Determine the [x, y] coordinate at the center of the cell enclosing the given text.  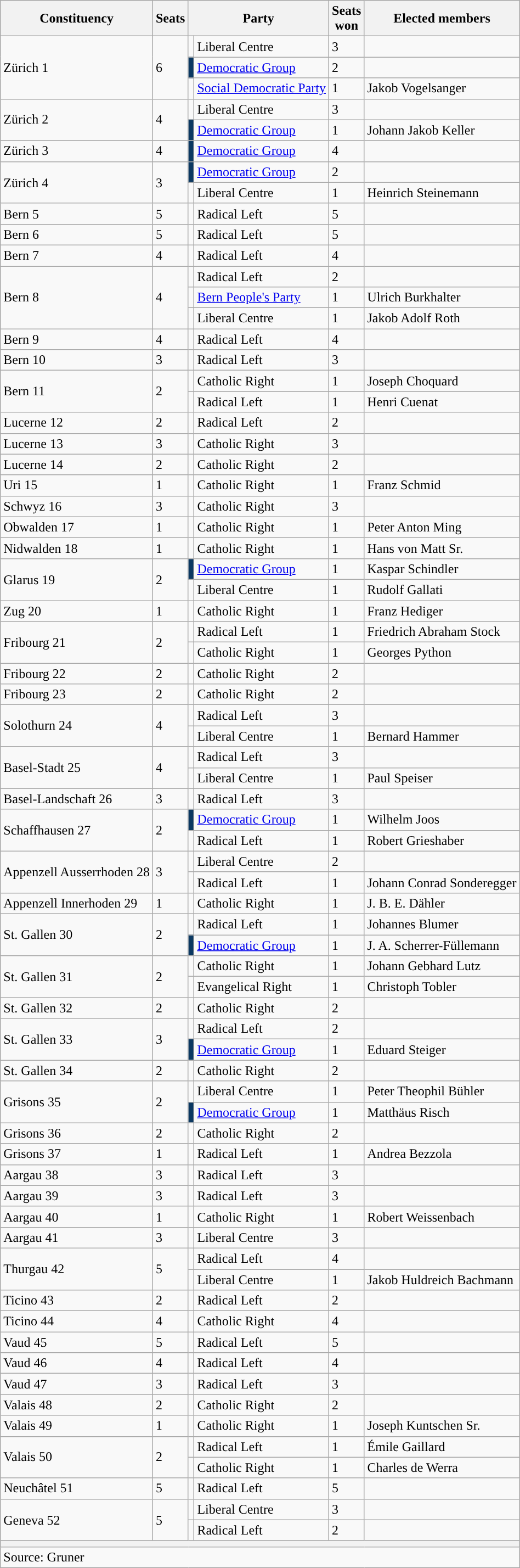
Eduard Steiger [442, 1050]
Wilhelm Joos [442, 820]
Zug 20 [77, 611]
Henri Cuenat [442, 402]
Émile Gaillard [442, 1447]
Nidwalden 18 [77, 548]
Neuchâtel 51 [77, 1488]
Bern 11 [77, 391]
Robert Weissenbach [442, 1217]
Zürich 3 [77, 151]
Geneva 52 [77, 1520]
Johann Gebhard Lutz [442, 966]
Valais 49 [77, 1426]
Lucerne 13 [77, 444]
Bern 6 [77, 234]
St. Gallen 33 [77, 1039]
Aargau 39 [77, 1196]
Party [259, 19]
Robert Grieshaber [442, 841]
Fribourg 21 [77, 642]
Bernard Hammer [442, 736]
Joseph Choquard [442, 381]
Aargau 40 [77, 1217]
Bern 10 [77, 360]
Franz Hediger [442, 611]
J. B. E. Dähler [442, 903]
Thurgau 42 [77, 1269]
Vaud 45 [77, 1342]
6 [170, 68]
Schaffhausen 27 [77, 830]
Johannes Blumer [442, 924]
Basel-Stadt 25 [77, 768]
Friedrich Abraham Stock [442, 632]
Rudolf Gallati [442, 590]
Vaud 47 [77, 1384]
Appenzell Ausserrhoden 28 [77, 872]
St. Gallen 32 [77, 1008]
Schwyz 16 [77, 506]
Glarus 19 [77, 579]
Zürich 4 [77, 182]
Johann Jakob Keller [442, 130]
Heinrich Steinemann [442, 193]
Constituency [77, 19]
Kaspar Schindler [442, 569]
Jakob Adolf Roth [442, 318]
Jakob Vogelsanger [442, 88]
Seats [170, 19]
Andrea Bezzola [442, 1154]
Obwalden 17 [77, 527]
Zürich 2 [77, 120]
Basel-Landschaft 26 [77, 799]
Uri 15 [77, 485]
Elected members [442, 19]
Johann Conrad Sonderegger [442, 882]
Ulrich Burkhalter [442, 298]
Grisons 37 [77, 1154]
Zürich 1 [77, 68]
Grisons 36 [77, 1133]
Appenzell Innerhoden 29 [77, 903]
Bern 5 [77, 214]
Lucerne 12 [77, 423]
Ticino 44 [77, 1321]
Fribourg 23 [77, 695]
Charles de Werra [442, 1468]
Grisons 35 [77, 1102]
Fribourg 22 [77, 674]
St. Gallen 31 [77, 977]
Ticino 43 [77, 1301]
Christoph Tobler [442, 987]
Aargau 38 [77, 1175]
Bern 8 [77, 297]
Hans von Matt Sr. [442, 548]
Solothurn 24 [77, 726]
Peter Anton Ming [442, 527]
Source: Gruner [260, 1557]
St. Gallen 34 [77, 1071]
Seatswon [347, 19]
Matthäus Risch [442, 1112]
Bern 9 [77, 339]
Valais 48 [77, 1405]
Bern 7 [77, 255]
Paul Speiser [442, 778]
Aargau 41 [77, 1237]
J. A. Scherrer-Füllemann [442, 945]
Joseph Kuntschen Sr. [442, 1426]
Franz Schmid [442, 485]
Bern People's Party [262, 298]
Peter Theophil Bühler [442, 1091]
Social Democratic Party [262, 88]
Jakob Huldreich Bachmann [442, 1280]
St. Gallen 30 [77, 934]
Georges Python [442, 653]
Valais 50 [77, 1457]
Evangelical Right [262, 987]
Vaud 46 [77, 1363]
Lucerne 14 [77, 464]
